Return the (x, y) coordinate for the center point of the cell that contains the specified text.  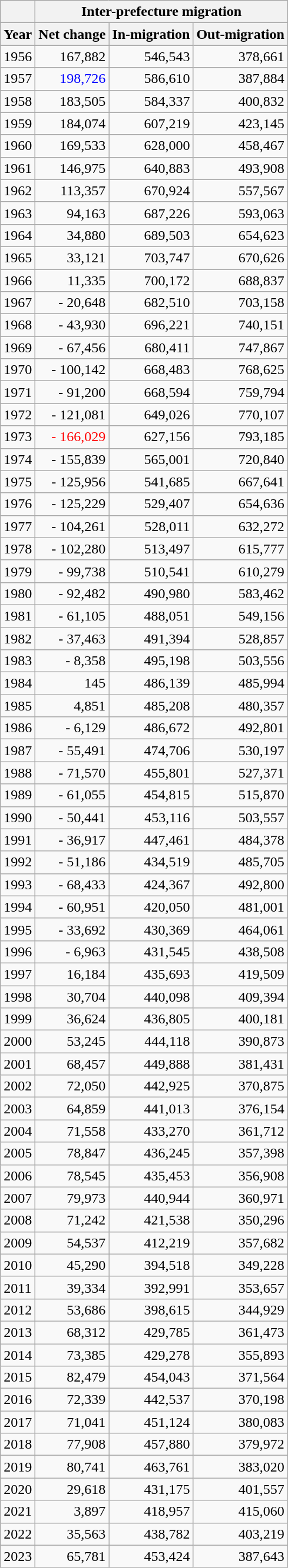
1997 (18, 974)
- 166,029 (72, 437)
- 8,358 (72, 661)
2014 (18, 1355)
1974 (18, 459)
2006 (18, 1176)
421,538 (151, 1220)
2010 (18, 1265)
1965 (18, 258)
53,686 (72, 1310)
1971 (18, 392)
1975 (18, 482)
485,994 (240, 683)
667,641 (240, 482)
503,556 (240, 661)
649,026 (151, 415)
33,121 (72, 258)
1977 (18, 526)
78,847 (72, 1153)
1969 (18, 348)
2003 (18, 1109)
- 50,441 (72, 818)
549,156 (240, 616)
184,074 (72, 124)
449,888 (151, 1064)
431,175 (151, 1489)
1983 (18, 661)
394,518 (151, 1265)
Inter-prefecture migration (161, 12)
436,805 (151, 1019)
583,462 (240, 593)
484,378 (240, 840)
4,851 (72, 706)
- 20,648 (72, 303)
541,685 (151, 482)
423,145 (240, 124)
361,473 (240, 1332)
436,245 (151, 1153)
68,312 (72, 1332)
1998 (18, 997)
1976 (18, 504)
434,519 (151, 862)
349,228 (240, 1265)
390,873 (240, 1042)
387,884 (240, 79)
2017 (18, 1422)
378,661 (240, 56)
440,098 (151, 997)
1960 (18, 146)
39,334 (72, 1287)
1982 (18, 638)
183,505 (72, 101)
632,272 (240, 526)
403,219 (240, 1534)
71,558 (72, 1131)
36,624 (72, 1019)
513,497 (151, 549)
1992 (18, 862)
- 6,129 (72, 728)
586,610 (151, 79)
438,508 (240, 952)
480,357 (240, 706)
370,875 (240, 1086)
Net change (72, 34)
- 92,482 (72, 593)
- 43,930 (72, 325)
- 125,229 (72, 504)
371,564 (240, 1377)
424,367 (151, 885)
2008 (18, 1220)
2001 (18, 1064)
- 55,491 (72, 750)
Out-migration (240, 34)
94,163 (72, 213)
747,867 (240, 348)
668,483 (151, 370)
1963 (18, 213)
486,672 (151, 728)
77,908 (72, 1444)
1990 (18, 818)
720,840 (240, 459)
444,118 (151, 1042)
- 61,105 (72, 616)
1985 (18, 706)
387,643 (240, 1556)
1986 (18, 728)
1989 (18, 795)
481,001 (240, 907)
- 121,081 (72, 415)
- 61,055 (72, 795)
2018 (18, 1444)
1987 (18, 750)
1996 (18, 952)
2005 (18, 1153)
1966 (18, 281)
668,594 (151, 392)
565,001 (151, 459)
1988 (18, 773)
- 155,839 (72, 459)
689,503 (151, 235)
- 125,956 (72, 482)
451,124 (151, 1422)
1968 (18, 325)
515,870 (240, 795)
- 100,142 (72, 370)
383,020 (240, 1467)
740,151 (240, 325)
- 60,951 (72, 907)
530,197 (240, 750)
72,050 (72, 1086)
1962 (18, 191)
490,980 (151, 593)
627,156 (151, 437)
420,050 (151, 907)
370,198 (240, 1400)
- 36,917 (72, 840)
546,543 (151, 56)
360,971 (240, 1198)
30,704 (72, 997)
79,973 (72, 1198)
418,957 (151, 1512)
670,626 (240, 258)
703,747 (151, 258)
- 6,963 (72, 952)
486,139 (151, 683)
409,394 (240, 997)
357,398 (240, 1153)
1981 (18, 616)
687,226 (151, 213)
- 71,570 (72, 773)
357,682 (240, 1243)
628,000 (151, 146)
400,832 (240, 101)
454,815 (151, 795)
1956 (18, 56)
557,567 (240, 191)
34,880 (72, 235)
- 67,456 (72, 348)
440,944 (151, 1198)
431,545 (151, 952)
759,794 (240, 392)
528,857 (240, 638)
1979 (18, 571)
53,245 (72, 1042)
435,453 (151, 1176)
442,537 (151, 1400)
703,158 (240, 303)
398,615 (151, 1310)
2021 (18, 1512)
113,357 (72, 191)
16,184 (72, 974)
64,859 (72, 1109)
607,219 (151, 124)
458,467 (240, 146)
696,221 (151, 325)
68,457 (72, 1064)
1999 (18, 1019)
2011 (18, 1287)
11,335 (72, 281)
- 33,692 (72, 929)
2002 (18, 1086)
361,712 (240, 1131)
454,043 (151, 1377)
- 51,186 (72, 862)
654,636 (240, 504)
2019 (18, 1467)
492,800 (240, 885)
429,785 (151, 1332)
- 102,280 (72, 549)
35,563 (72, 1534)
2016 (18, 1400)
1978 (18, 549)
495,198 (151, 661)
510,541 (151, 571)
- 104,261 (72, 526)
1980 (18, 593)
464,061 (240, 929)
474,706 (151, 750)
640,883 (151, 168)
379,972 (240, 1444)
1994 (18, 907)
584,337 (151, 101)
768,625 (240, 370)
344,929 (240, 1310)
688,837 (240, 281)
71,041 (72, 1422)
In-migration (151, 34)
72,339 (72, 1400)
610,279 (240, 571)
429,278 (151, 1355)
167,882 (72, 56)
- 99,738 (72, 571)
356,908 (240, 1176)
1972 (18, 415)
2009 (18, 1243)
433,270 (151, 1131)
453,424 (151, 1556)
528,011 (151, 526)
146,975 (72, 168)
80,741 (72, 1467)
1964 (18, 235)
381,431 (240, 1064)
2004 (18, 1131)
1995 (18, 929)
2020 (18, 1489)
1970 (18, 370)
2000 (18, 1042)
493,908 (240, 168)
615,777 (240, 549)
680,411 (151, 348)
442,925 (151, 1086)
457,880 (151, 1444)
593,063 (240, 213)
491,394 (151, 638)
2013 (18, 1332)
447,461 (151, 840)
3,897 (72, 1512)
350,296 (240, 1220)
73,385 (72, 1355)
1967 (18, 303)
2007 (18, 1198)
145 (72, 683)
441,013 (151, 1109)
54,537 (72, 1243)
670,924 (151, 191)
2012 (18, 1310)
485,208 (151, 706)
- 91,200 (72, 392)
- 37,463 (72, 638)
1958 (18, 101)
682,510 (151, 303)
1991 (18, 840)
453,116 (151, 818)
2023 (18, 1556)
529,407 (151, 504)
2015 (18, 1377)
438,782 (151, 1534)
770,107 (240, 415)
400,181 (240, 1019)
415,060 (240, 1512)
198,726 (72, 79)
45,290 (72, 1265)
401,557 (240, 1489)
492,801 (240, 728)
654,623 (240, 235)
1984 (18, 683)
78,545 (72, 1176)
463,761 (151, 1467)
376,154 (240, 1109)
169,533 (72, 146)
1993 (18, 885)
419,509 (240, 974)
65,781 (72, 1556)
2022 (18, 1534)
527,371 (240, 773)
392,991 (151, 1287)
435,693 (151, 974)
355,893 (240, 1355)
485,705 (240, 862)
380,083 (240, 1422)
430,369 (151, 929)
1961 (18, 168)
Year (18, 34)
1957 (18, 79)
1973 (18, 437)
793,185 (240, 437)
29,618 (72, 1489)
503,557 (240, 818)
71,242 (72, 1220)
- 68,433 (72, 885)
455,801 (151, 773)
700,172 (151, 281)
353,657 (240, 1287)
488,051 (151, 616)
82,479 (72, 1377)
1959 (18, 124)
412,219 (151, 1243)
